Locate the cell with the specified text and output its [x, y] center coordinate. 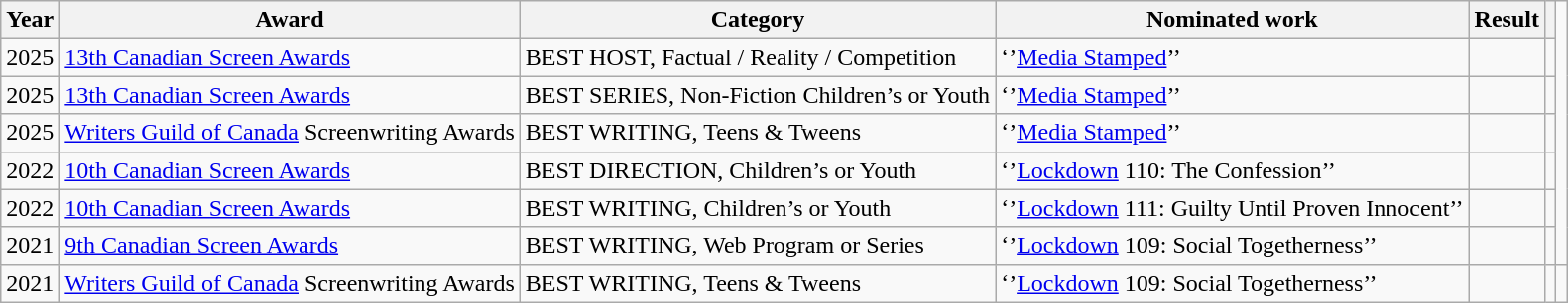
‘’Lockdown 111: Guilty Until Proven Innocent’’ [1232, 208]
Category [758, 20]
9th Canadian Screen Awards [290, 246]
Result [1507, 20]
BEST WRITING, Web Program or Series [758, 246]
Year [30, 20]
BEST SERIES, Non-Fiction Children’s or Youth [758, 95]
BEST DIRECTION, Children’s or Youth [758, 170]
BEST HOST, Factual / Reality / Competition [758, 57]
Award [290, 20]
Nominated work [1232, 20]
‘’Lockdown 110: The Confession’’ [1232, 170]
BEST WRITING, Children’s or Youth [758, 208]
